Provide the (x, y) coordinate of the cell's center where the given text is located.  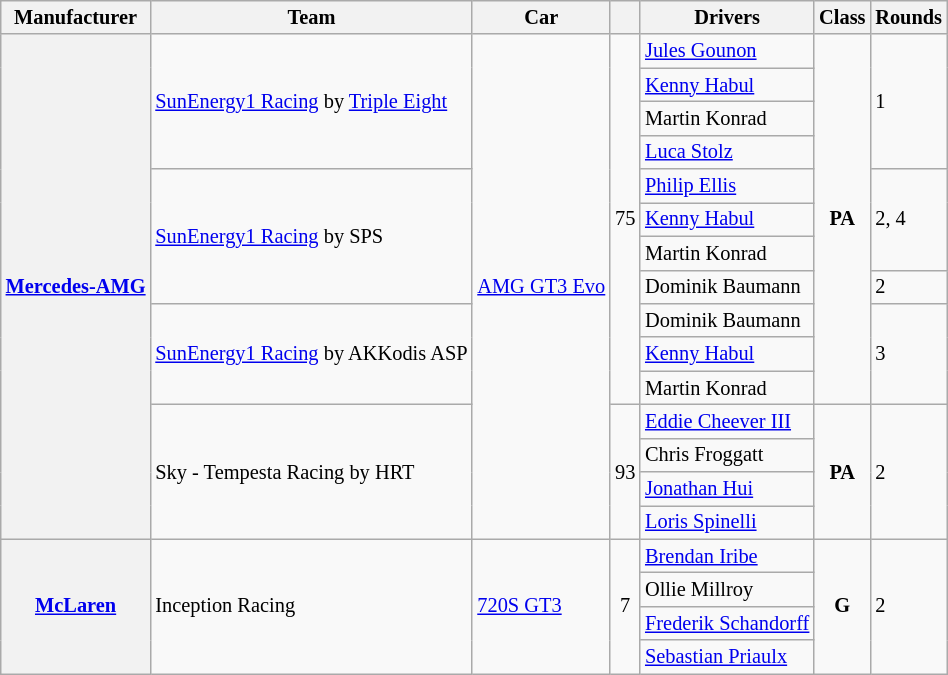
Sebastian Priaulx (727, 657)
Team (311, 17)
AMG GT3 Evo (541, 286)
Philip Ellis (727, 186)
1 (908, 102)
Frederik Schandorff (727, 623)
Chris Froggatt (727, 455)
Drivers (727, 17)
SunEnergy1 Racing by SPS (311, 236)
Manufacturer (76, 17)
G (842, 606)
McLaren (76, 606)
SunEnergy1 Racing by AKKodis ASP (311, 354)
3 (908, 354)
7 (625, 606)
93 (625, 472)
720S GT3 (541, 606)
2, 4 (908, 220)
Luca Stolz (727, 152)
Rounds (908, 17)
Class (842, 17)
75 (625, 219)
Eddie Cheever III (727, 421)
Brendan Iribe (727, 556)
Sky - Tempesta Racing by HRT (311, 472)
SunEnergy1 Racing by Triple Eight (311, 102)
Jules Gounon (727, 51)
Inception Racing (311, 606)
Loris Spinelli (727, 522)
Jonathan Hui (727, 489)
Ollie Millroy (727, 589)
Mercedes-AMG (76, 286)
Car (541, 17)
